Return [x, y] of the center of cell containing provided text 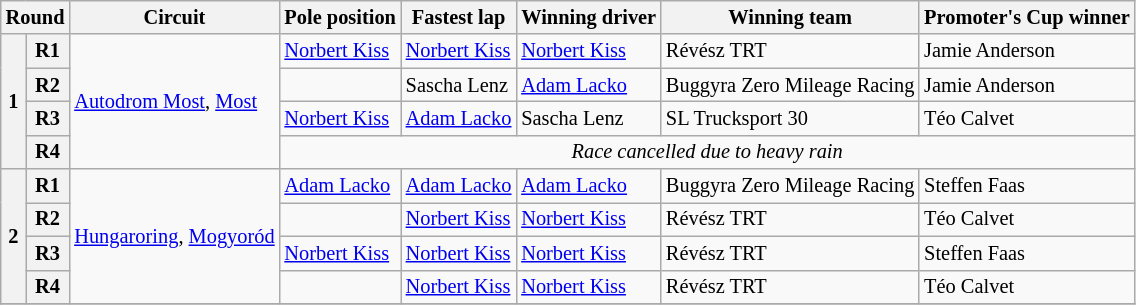
1 [14, 102]
Autodrom Most, Most [174, 102]
2 [14, 236]
Pole position [340, 17]
Fastest lap [459, 17]
SL Trucksport 30 [790, 118]
Winning team [790, 17]
Hungaroring, Mogyoród [174, 236]
Winning driver [588, 17]
Race cancelled due to heavy rain [708, 152]
Round [36, 17]
Circuit [174, 17]
Promoter's Cup winner [1026, 17]
